Extract the (x, y) coordinate from the center of the cell holding the provided text.  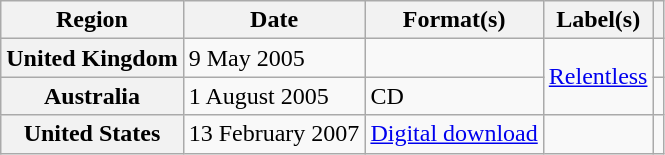
United Kingdom (92, 58)
9 May 2005 (274, 58)
Relentless (598, 77)
Format(s) (454, 20)
Label(s) (598, 20)
13 February 2007 (274, 134)
Date (274, 20)
Region (92, 20)
Australia (92, 96)
Digital download (454, 134)
1 August 2005 (274, 96)
United States (92, 134)
CD (454, 96)
